From the cell containing the given text, extract its center point as (x, y) coordinate. 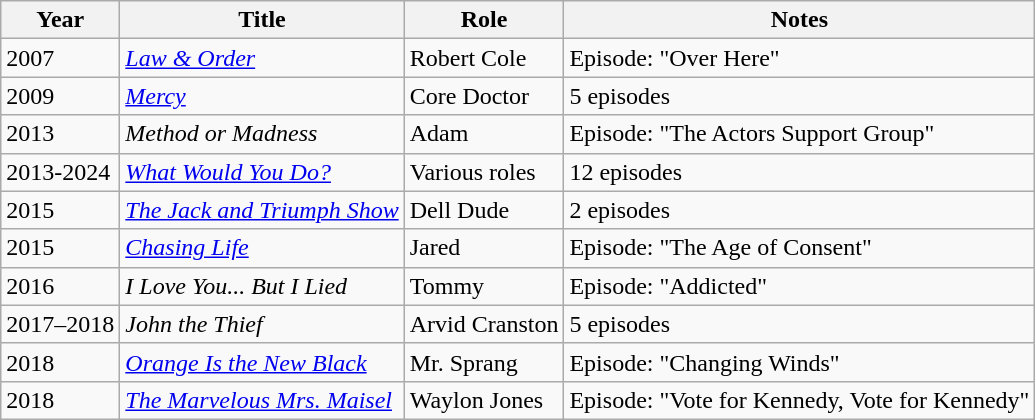
Episode: "The Actors Support Group" (800, 134)
Method or Madness (262, 134)
Tommy (484, 286)
Mercy (262, 96)
2 episodes (800, 210)
Chasing Life (262, 248)
Episode: "Addicted" (800, 286)
What Would You Do? (262, 172)
Robert Cole (484, 58)
Title (262, 20)
Core Doctor (484, 96)
Dell Dude (484, 210)
Episode: "Over Here" (800, 58)
2009 (60, 96)
Jared (484, 248)
Law & Order (262, 58)
Year (60, 20)
2016 (60, 286)
Episode: "Vote for Kennedy, Vote for Kennedy" (800, 400)
Episode: "The Age of Consent" (800, 248)
I Love You... But I Lied (262, 286)
Notes (800, 20)
Orange Is the New Black (262, 362)
The Marvelous Mrs. Maisel (262, 400)
Role (484, 20)
2017–2018 (60, 324)
Adam (484, 134)
12 episodes (800, 172)
Episode: "Changing Winds" (800, 362)
2013-2024 (60, 172)
Mr. Sprang (484, 362)
The Jack and Triumph Show (262, 210)
Various roles (484, 172)
2007 (60, 58)
2013 (60, 134)
Arvid Cranston (484, 324)
Waylon Jones (484, 400)
John the Thief (262, 324)
